Find where the given text appears and provide that cell's center as [X, Y] coordinate. 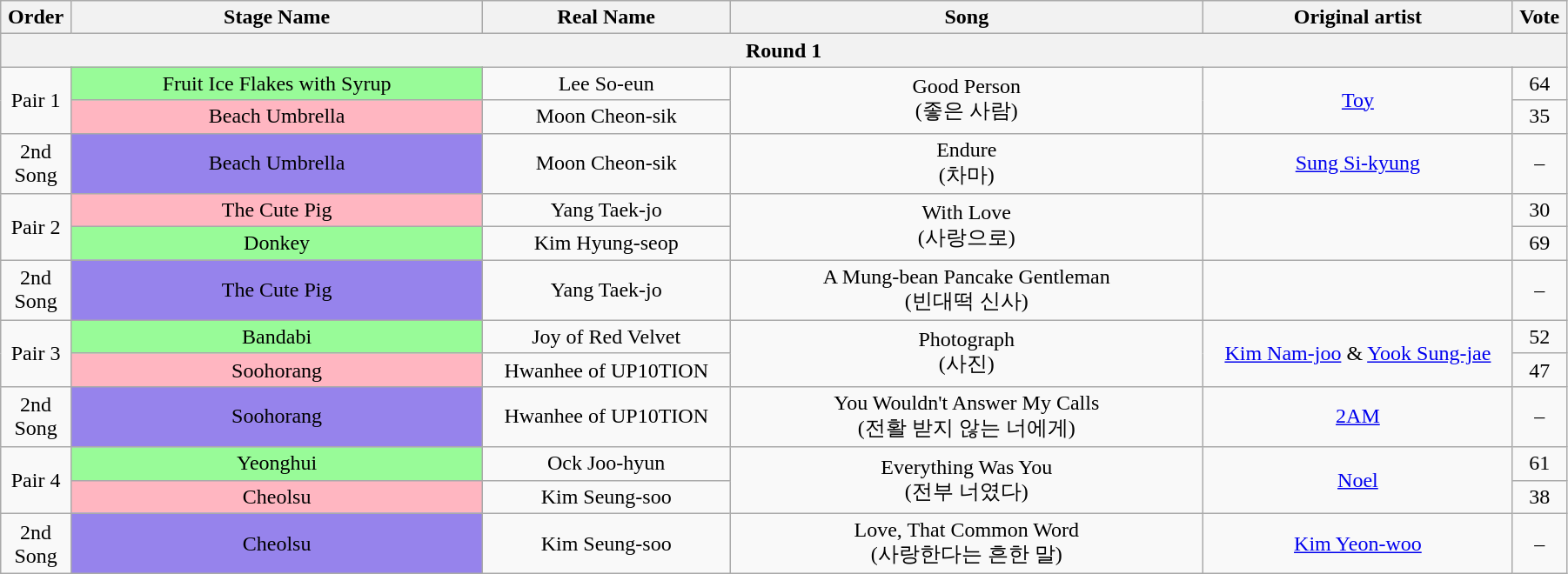
Donkey [277, 244]
Kim Nam-joo & Yook Sung-jae [1357, 353]
Kim Hyung-seop [606, 244]
Pair 3 [37, 353]
Real Name [606, 17]
2AM [1357, 417]
Pair 2 [37, 227]
Ock Joo-hyun [606, 464]
Yeonghui [277, 464]
Pair 4 [37, 480]
Lee So-eun [606, 83]
Original artist [1357, 17]
Photograph(사진) [967, 353]
Sung Si-kyung [1357, 164]
Love, That Common Word(사랑한다는 흔한 말) [967, 544]
35 [1540, 117]
Toy [1357, 100]
64 [1540, 83]
With Love(사랑으로) [967, 227]
You Wouldn't Answer My Calls(전활 받지 않는 너에게) [967, 417]
Stage Name [277, 17]
38 [1540, 497]
Fruit Ice Flakes with Syrup [277, 83]
Good Person(좋은 사람) [967, 100]
30 [1540, 210]
47 [1540, 370]
Noel [1357, 480]
Kim Yeon-woo [1357, 544]
69 [1540, 244]
52 [1540, 337]
Song [967, 17]
Round 1 [784, 50]
Pair 1 [37, 100]
Endure(차마) [967, 164]
Bandabi [277, 337]
Everything Was You(전부 너였다) [967, 480]
Vote [1540, 17]
A Mung-bean Pancake Gentleman(빈대떡 신사) [967, 290]
Order [37, 17]
Joy of Red Velvet [606, 337]
61 [1540, 464]
